Return [X, Y] of the center of cell containing provided text 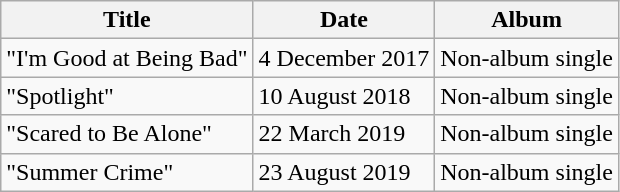
Title [127, 20]
Album [527, 20]
"Scared to Be Alone" [127, 134]
"Summer Crime" [127, 172]
Date [344, 20]
22 March 2019 [344, 134]
4 December 2017 [344, 58]
"Spotlight" [127, 96]
10 August 2018 [344, 96]
"I'm Good at Being Bad" [127, 58]
23 August 2019 [344, 172]
